Search for the cell housing the specified text and yield its [x, y] center coordinate. 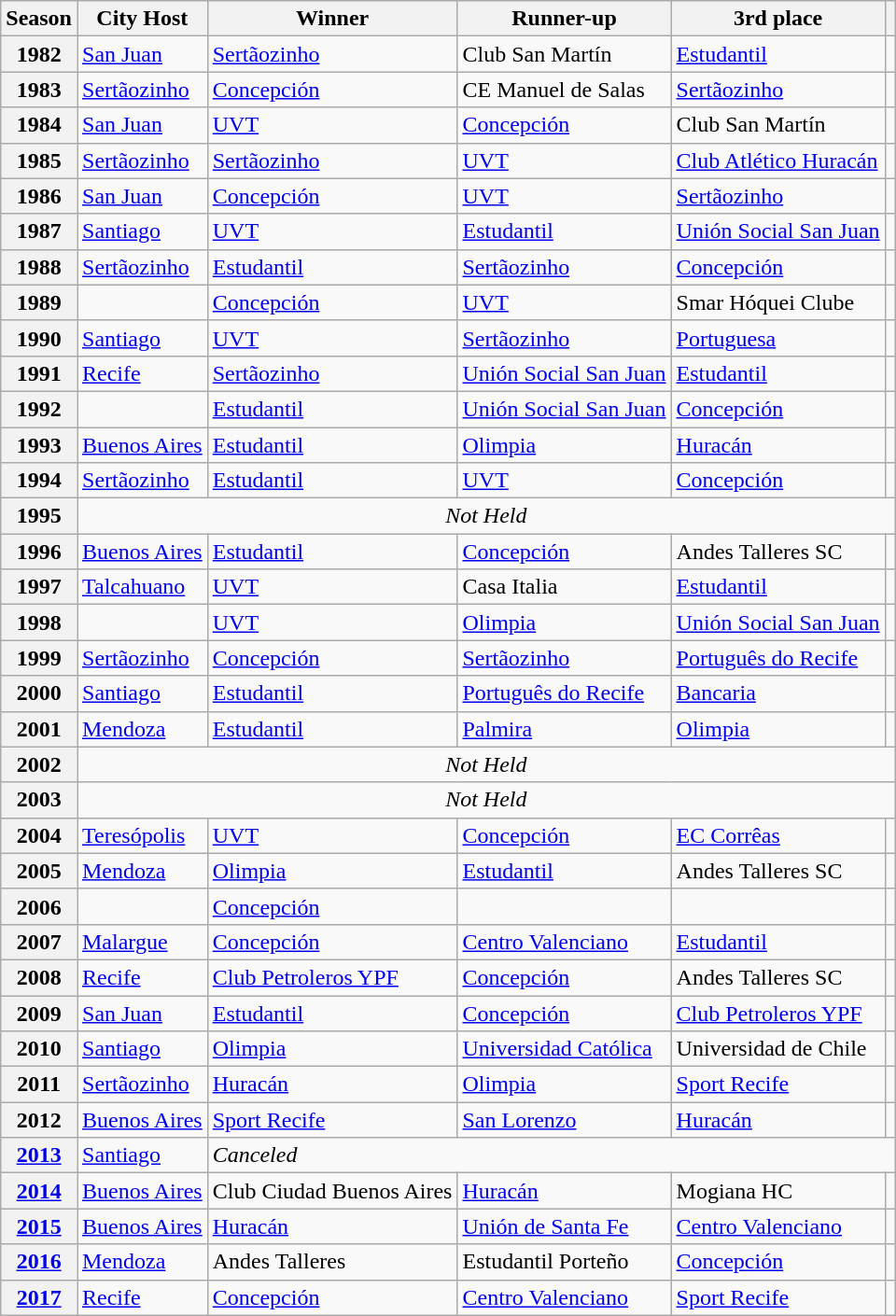
1982 [39, 54]
2016 [39, 1262]
2010 [39, 1049]
2001 [39, 729]
1988 [39, 267]
Portuguesa [778, 338]
Universidad Católica [564, 1049]
2000 [39, 693]
2005 [39, 871]
1984 [39, 125]
Club Ciudad Buenos Aires [332, 1191]
1997 [39, 587]
Bancaria [778, 693]
1986 [39, 196]
2003 [39, 800]
1993 [39, 445]
EC Corrêas [778, 835]
Talcahuano [142, 587]
2012 [39, 1120]
Malargue [142, 942]
1994 [39, 481]
2004 [39, 835]
Runner-up [564, 19]
Universidad de Chile [778, 1049]
2017 [39, 1297]
Unión de Santa Fe [564, 1226]
1996 [39, 552]
Club Atlético Huracán [778, 161]
Casa Italia [564, 587]
2002 [39, 764]
Winner [332, 19]
Season [39, 19]
3rd place [778, 19]
Palmira [564, 729]
2013 [39, 1155]
Canceled [551, 1155]
1985 [39, 161]
2008 [39, 977]
Estudantil Porteño [564, 1262]
2009 [39, 1013]
Mogiana HC [778, 1191]
San Lorenzo [564, 1120]
2015 [39, 1226]
1991 [39, 373]
1999 [39, 658]
1989 [39, 302]
2011 [39, 1085]
Smar Hóquei Clube [778, 302]
1987 [39, 231]
1995 [39, 516]
Teresópolis [142, 835]
Andes Talleres [332, 1262]
1998 [39, 623]
City Host [142, 19]
2014 [39, 1191]
2006 [39, 906]
2007 [39, 942]
1983 [39, 90]
1990 [39, 338]
1992 [39, 409]
CE Manuel de Salas [564, 90]
